Pinpoint the cell where the given text exists, returning its (x, y) midpoint coordinate. 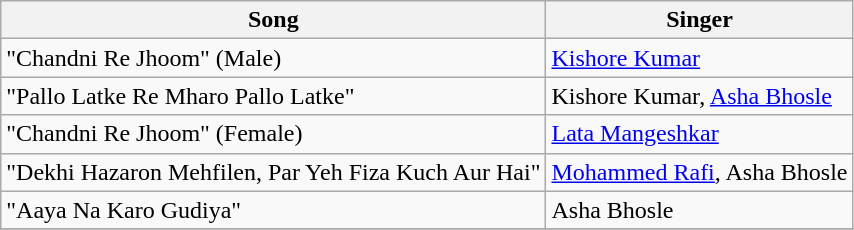
"Chandni Re Jhoom" (Male) (274, 58)
"Chandni Re Jhoom" (Female) (274, 134)
"Dekhi Hazaron Mehfilen, Par Yeh Fiza Kuch Aur Hai" (274, 172)
Asha Bhosle (700, 210)
Lata Mangeshkar (700, 134)
Mohammed Rafi, Asha Bhosle (700, 172)
"Aaya Na Karo Gudiya" (274, 210)
Song (274, 20)
"Pallo Latke Re Mharo Pallo Latke" (274, 96)
Kishore Kumar, Asha Bhosle (700, 96)
Singer (700, 20)
Kishore Kumar (700, 58)
